Output the [X, Y] coordinate of the center of the cell containing the given text.  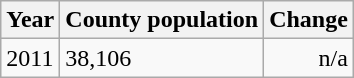
2011 [30, 58]
n/a [309, 58]
Change [309, 20]
Year [30, 20]
County population [162, 20]
38,106 [162, 58]
